Find where the given text appears and provide that cell's center as [x, y] coordinate. 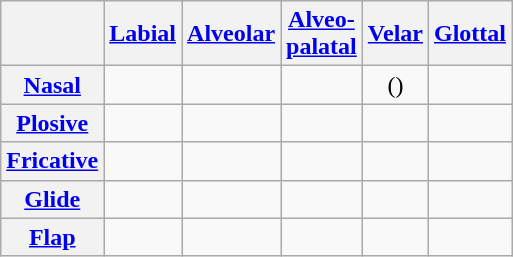
Alveolar [232, 34]
Glide [52, 199]
Velar [395, 34]
Alveo-palatal [322, 34]
() [395, 85]
Fricative [52, 161]
Glottal [470, 34]
Labial [143, 34]
Plosive [52, 123]
Nasal [52, 85]
Flap [52, 237]
